Return (x, y) of the center of cell containing provided text 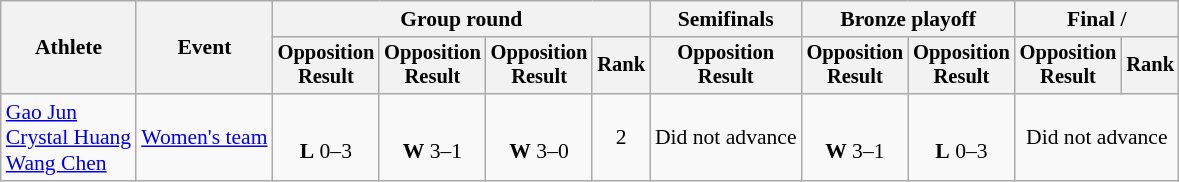
Athlete (68, 48)
Women's team (204, 138)
Gao JunCrystal HuangWang Chen (68, 138)
2 (621, 138)
Event (204, 48)
Final / (1097, 19)
Group round (462, 19)
Bronze playoff (908, 19)
W 3–0 (540, 138)
Semifinals (726, 19)
